Scan for the cell matching the given text and deliver its [X, Y] coordinate at center. 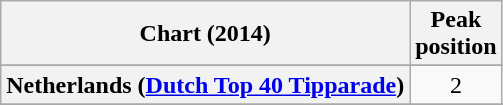
2 [456, 85]
Peakposition [456, 34]
Chart (2014) [206, 34]
Netherlands (Dutch Top 40 Tipparade) [206, 85]
